Search for the cell housing the specified text and yield its (x, y) center coordinate. 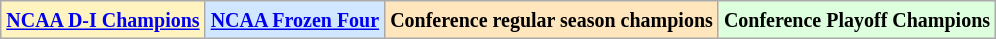
Conference Playoff Champions (856, 20)
NCAA Frozen Four (295, 20)
Conference regular season champions (552, 20)
NCAA D-I Champions (103, 20)
